Scan for the cell matching the given text and deliver its [X, Y] coordinate at center. 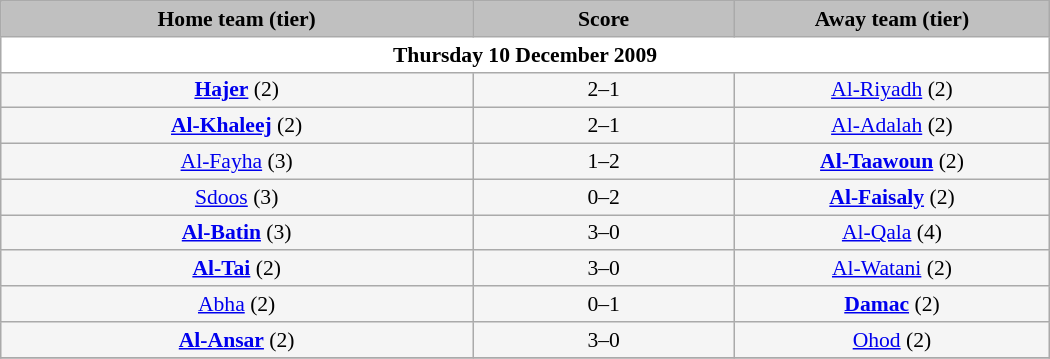
Home team (tier) [237, 19]
Hajer (2) [237, 90]
0–1 [604, 304]
Ohod (2) [892, 340]
Al-Ansar (2) [237, 340]
Away team (tier) [892, 19]
Al-Taawoun (2) [892, 162]
Al-Qala (4) [892, 233]
Thursday 10 December 2009 [525, 55]
Sdoos (3) [237, 197]
Al-Riyadh (2) [892, 90]
Al-Adalah (2) [892, 126]
0–2 [604, 197]
Damac (2) [892, 304]
Al-Batin (3) [237, 233]
1–2 [604, 162]
Al-Khaleej (2) [237, 126]
Abha (2) [237, 304]
Score [604, 19]
Al-Tai (2) [237, 269]
Al-Faisaly (2) [892, 197]
Al-Watani (2) [892, 269]
Al-Fayha (3) [237, 162]
